For the text-containing cell, return its midpoint in [x, y] coordinate format. 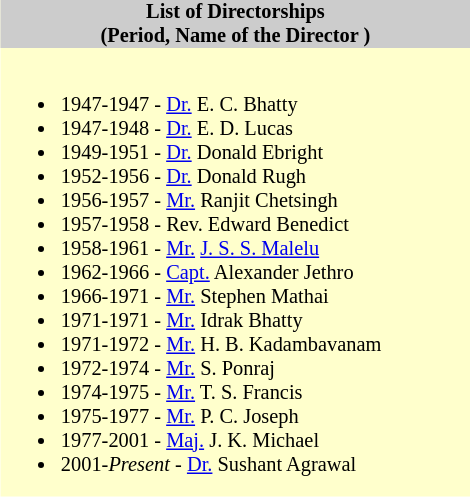
List of Directorships(Period, Name of the Director ) [236, 24]
